Capture the cell that displays the provided text and extract its (X, Y) central coordinate. 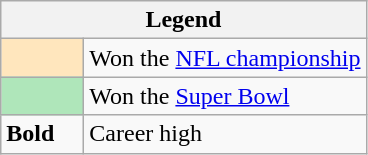
Bold (42, 134)
Won the NFL championship (225, 58)
Legend (184, 20)
Won the Super Bowl (225, 96)
Career high (225, 134)
